Locate the cell with the specified text and output its (X, Y) center coordinate. 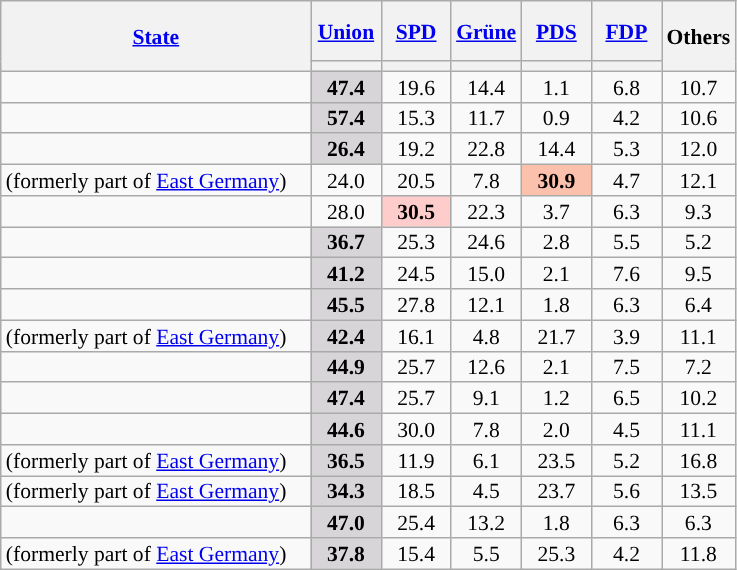
3.9 (626, 336)
13.5 (699, 492)
Union (346, 31)
16.8 (699, 460)
4.8 (486, 336)
24.0 (346, 180)
FDP (626, 31)
24.6 (486, 242)
44.6 (346, 430)
36.7 (346, 242)
10.2 (699, 398)
37.8 (346, 554)
6.8 (626, 86)
5.6 (626, 492)
11.9 (416, 460)
44.9 (346, 366)
1.1 (556, 86)
47.0 (346, 522)
45.5 (346, 304)
19.2 (416, 150)
12.6 (486, 366)
24.5 (416, 274)
2.0 (556, 430)
PDS (556, 31)
34.3 (346, 492)
18.5 (416, 492)
42.4 (346, 336)
Others (699, 36)
30.5 (416, 212)
15.0 (486, 274)
30.9 (556, 180)
9.5 (699, 274)
10.6 (699, 118)
6.4 (699, 304)
13.2 (486, 522)
9.1 (486, 398)
57.4 (346, 118)
41.2 (346, 274)
0.9 (556, 118)
6.1 (486, 460)
16.1 (416, 336)
11.8 (699, 554)
23.7 (556, 492)
12.0 (699, 150)
Grüne (486, 31)
30.0 (416, 430)
26.4 (346, 150)
2.8 (556, 242)
28.0 (346, 212)
22.8 (486, 150)
36.5 (346, 460)
7.2 (699, 366)
15.3 (416, 118)
23.5 (556, 460)
7.6 (626, 274)
10.7 (699, 86)
15.4 (416, 554)
1.2 (556, 398)
State (156, 36)
25.4 (416, 522)
21.7 (556, 336)
7.5 (626, 366)
22.3 (486, 212)
SPD (416, 31)
19.6 (416, 86)
3.7 (556, 212)
20.5 (416, 180)
27.8 (416, 304)
11.7 (486, 118)
9.3 (699, 212)
4.7 (626, 180)
6.5 (626, 398)
5.3 (626, 150)
